Detect which cell encompasses the target text, then output its [x, y] center coordinate. 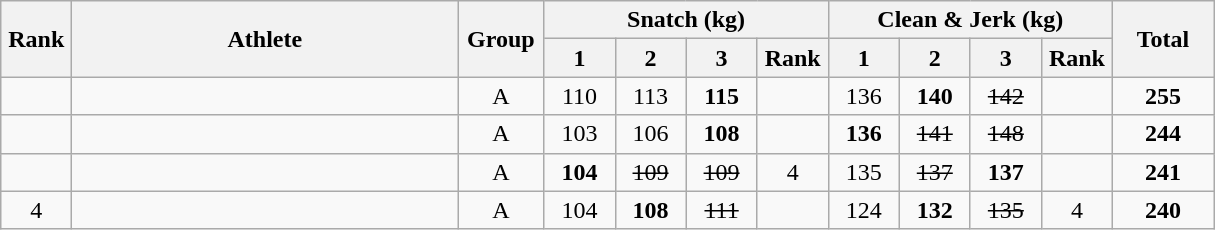
132 [934, 210]
142 [1006, 96]
Snatch (kg) [686, 20]
240 [1162, 210]
148 [1006, 134]
113 [650, 96]
115 [722, 96]
106 [650, 134]
255 [1162, 96]
Athlete [265, 39]
110 [580, 96]
244 [1162, 134]
Clean & Jerk (kg) [970, 20]
111 [722, 210]
103 [580, 134]
140 [934, 96]
124 [864, 210]
Total [1162, 39]
141 [934, 134]
241 [1162, 172]
Group [501, 39]
